Detect which cell encompasses the target text, then output its [x, y] center coordinate. 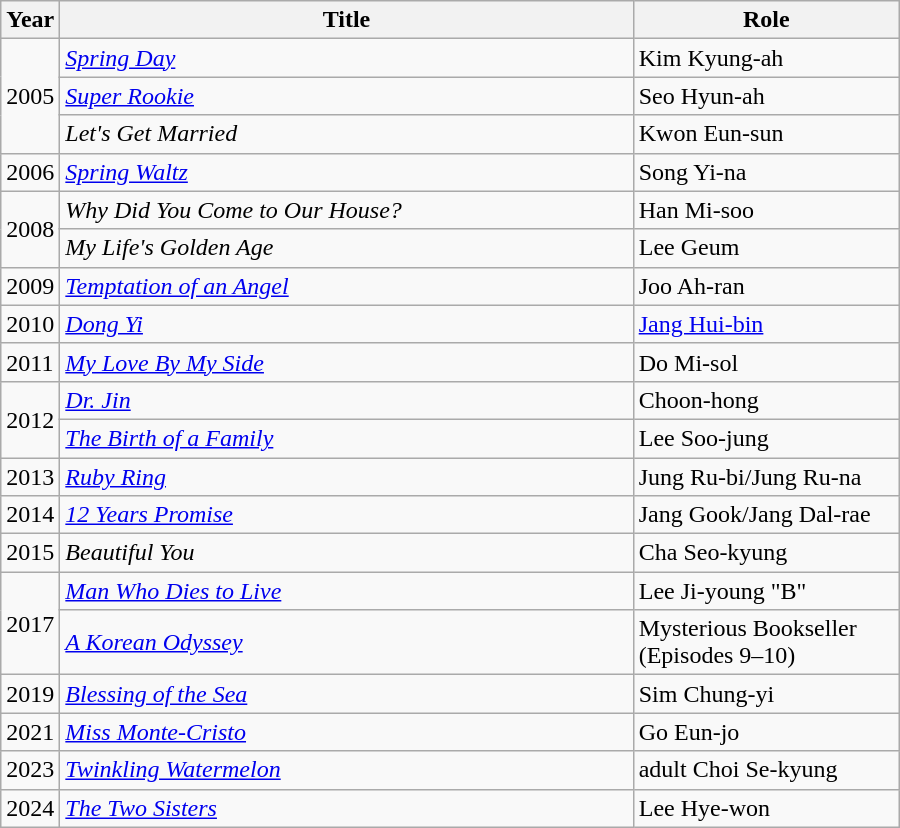
A Korean Odyssey [346, 642]
Lee Soo-jung [766, 438]
Lee Ji-young "B" [766, 591]
Why Did You Come to Our House? [346, 210]
Do Mi-sol [766, 362]
2012 [30, 419]
Jang Gook/Jang Dal-rae [766, 515]
Joo Ah-ran [766, 286]
2014 [30, 515]
Temptation of an Angel [346, 286]
Mysterious Bookseller (Episodes 9–10) [766, 642]
2017 [30, 624]
Year [30, 20]
Lee Geum [766, 248]
2024 [30, 808]
Let's Get Married [346, 134]
Role [766, 20]
Cha Seo-kyung [766, 553]
Kwon Eun-sun [766, 134]
2005 [30, 96]
2006 [30, 172]
Super Rookie [346, 96]
Choon-hong [766, 400]
Sim Chung-yi [766, 694]
Blessing of the Sea [346, 694]
Beautiful You [346, 553]
Kim Kyung-ah [766, 58]
Lee Hye-won [766, 808]
2021 [30, 732]
Seo Hyun-ah [766, 96]
2019 [30, 694]
Han Mi-soo [766, 210]
2009 [30, 286]
2008 [30, 229]
The Two Sisters [346, 808]
Dr. Jin [346, 400]
Man Who Dies to Live [346, 591]
Jung Ru-bi/Jung Ru-na [766, 477]
2013 [30, 477]
12 Years Promise [346, 515]
Ruby Ring [346, 477]
2011 [30, 362]
Spring Waltz [346, 172]
My Life's Golden Age [346, 248]
2015 [30, 553]
adult Choi Se-kyung [766, 770]
Twinkling Watermelon [346, 770]
Title [346, 20]
Dong Yi [346, 324]
Song Yi-na [766, 172]
Spring Day [346, 58]
My Love By My Side [346, 362]
The Birth of a Family [346, 438]
2023 [30, 770]
Go Eun-jo [766, 732]
2010 [30, 324]
Jang Hui-bin [766, 324]
Miss Monte-Cristo [346, 732]
